Search for the cell housing the specified text and yield its (x, y) center coordinate. 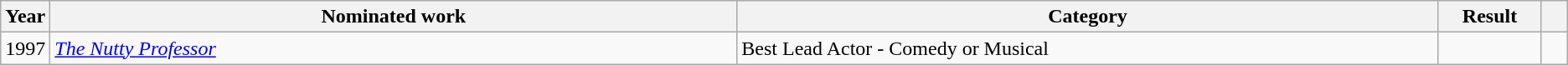
The Nutty Professor (394, 48)
1997 (25, 48)
Best Lead Actor - Comedy or Musical (1087, 48)
Result (1489, 17)
Year (25, 17)
Nominated work (394, 17)
Category (1087, 17)
